Locate the cell with the specified text and output its [X, Y] center coordinate. 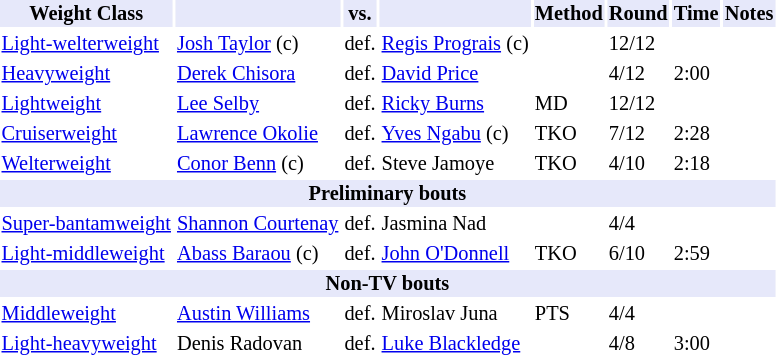
Super-bantamweight [86, 224]
vs. [360, 14]
4/10 [638, 164]
Austin Williams [257, 314]
Notes [749, 14]
Middleweight [86, 314]
Round [638, 14]
Light-welterweight [86, 44]
Heavyweight [86, 74]
Josh Taylor (c) [257, 44]
Jasmina Nad [455, 224]
Regis Prograis (c) [455, 44]
Light-middleweight [86, 254]
Welterweight [86, 164]
Preliminary bouts [388, 194]
John O'Donnell [455, 254]
MD [568, 104]
2:00 [696, 74]
2:18 [696, 164]
Derek Chisora [257, 74]
Time [696, 14]
Cruiserweight [86, 134]
Non-TV bouts [388, 284]
Lightweight [86, 104]
Ricky Burns [455, 104]
Weight Class [86, 14]
Abass Baraou (c) [257, 254]
David Price [455, 74]
Conor Benn (c) [257, 164]
2:28 [696, 134]
Steve Jamoye [455, 164]
Shannon Courtenay [257, 224]
2:59 [696, 254]
Lawrence Okolie [257, 134]
7/12 [638, 134]
Lee Selby [257, 104]
PTS [568, 314]
6/10 [638, 254]
Method [568, 14]
Yves Ngabu (c) [455, 134]
Miroslav Juna [455, 314]
4/12 [638, 74]
